Pinpoint the cell where the given text exists, returning its [X, Y] midpoint coordinate. 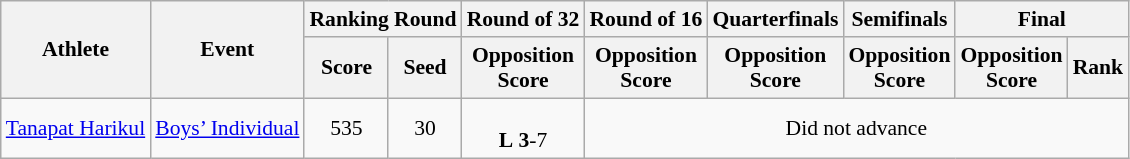
Event [227, 50]
Seed [424, 68]
Did not advance [856, 128]
Score [346, 68]
535 [346, 128]
Round of 32 [524, 19]
L 3-7 [524, 128]
Quarterfinals [775, 19]
Semifinals [899, 19]
Tanapat Harikul [76, 128]
Final [1042, 19]
Round of 16 [646, 19]
Boys’ Individual [227, 128]
Rank [1098, 68]
Athlete [76, 50]
Ranking Round [382, 19]
30 [424, 128]
